Output the [x, y] coordinate of the center of the cell containing the given text.  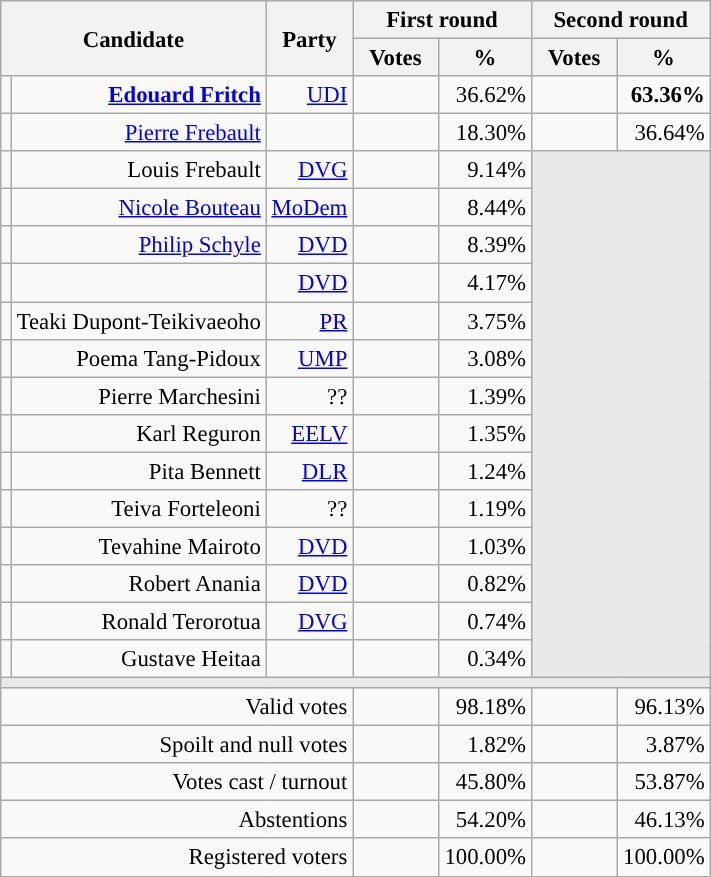
53.87% [664, 782]
Votes cast / turnout [177, 782]
Robert Anania [138, 584]
MoDem [310, 208]
UDI [310, 95]
3.08% [484, 358]
Party [310, 38]
Teaki Dupont-Teikivaeoho [138, 321]
Gustave Heitaa [138, 659]
0.34% [484, 659]
Edouard Fritch [138, 95]
Spoilt and null votes [177, 745]
Pita Bennett [138, 471]
Karl Reguron [138, 433]
3.75% [484, 321]
First round [442, 20]
1.35% [484, 433]
1.19% [484, 509]
Abstentions [177, 820]
63.36% [664, 95]
4.17% [484, 283]
Louis Frebault [138, 170]
Pierre Marchesini [138, 396]
Candidate [134, 38]
PR [310, 321]
0.82% [484, 584]
36.62% [484, 95]
98.18% [484, 707]
Poema Tang-Pidoux [138, 358]
Valid votes [177, 707]
1.03% [484, 546]
18.30% [484, 133]
Second round [620, 20]
8.44% [484, 208]
UMP [310, 358]
Pierre Frebault [138, 133]
DLR [310, 471]
Tevahine Mairoto [138, 546]
8.39% [484, 245]
45.80% [484, 782]
Nicole Bouteau [138, 208]
46.13% [664, 820]
1.39% [484, 396]
1.82% [484, 745]
1.24% [484, 471]
Ronald Terorotua [138, 621]
36.64% [664, 133]
54.20% [484, 820]
0.74% [484, 621]
9.14% [484, 170]
EELV [310, 433]
Registered voters [177, 858]
96.13% [664, 707]
Teiva Forteleoni [138, 509]
3.87% [664, 745]
Philip Schyle [138, 245]
